Search for the cell housing the specified text and yield its (X, Y) center coordinate. 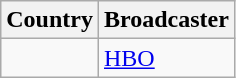
Broadcaster (166, 20)
HBO (166, 58)
Country (50, 20)
